Determine the (X, Y) coordinate at the center of the cell enclosing the given text.  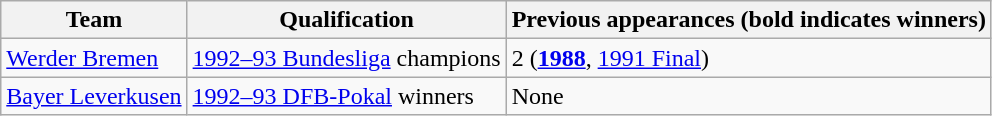
1992–93 DFB-Pokal winners (346, 96)
Bayer Leverkusen (94, 96)
Previous appearances (bold indicates winners) (748, 20)
None (748, 96)
Qualification (346, 20)
Team (94, 20)
2 (1988, 1991 Final) (748, 58)
1992–93 Bundesliga champions (346, 58)
Werder Bremen (94, 58)
